Find where the given text appears and provide that cell's center as [X, Y] coordinate. 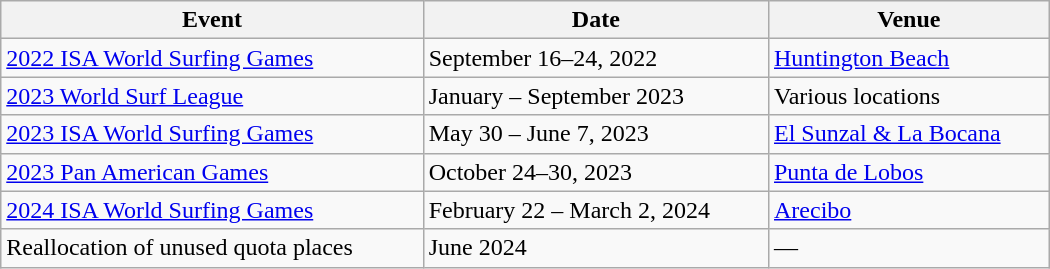
Venue [908, 20]
Date [596, 20]
Various locations [908, 96]
February 22 – March 2, 2024 [596, 210]
Punta de Lobos [908, 172]
May 30 – June 7, 2023 [596, 134]
Event [212, 20]
January – September 2023 [596, 96]
El Sunzal & La Bocana [908, 134]
2023 World Surf League [212, 96]
September 16–24, 2022 [596, 58]
2023 Pan American Games [212, 172]
— [908, 248]
2024 ISA World Surfing Games [212, 210]
Huntington Beach [908, 58]
2023 ISA World Surfing Games [212, 134]
Reallocation of unused quota places [212, 248]
June 2024 [596, 248]
2022 ISA World Surfing Games [212, 58]
Arecibo [908, 210]
October 24–30, 2023 [596, 172]
